Find where the given text appears and provide that cell's center as (x, y) coordinate. 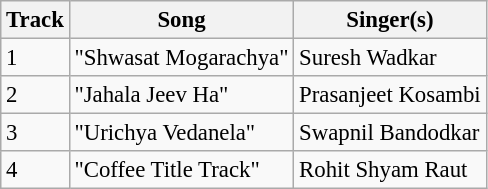
1 (35, 58)
"Coffee Title Track" (182, 170)
3 (35, 133)
Swapnil Bandodkar (390, 133)
2 (35, 95)
Singer(s) (390, 20)
Track (35, 20)
"Urichya Vedanela" (182, 133)
Suresh Wadkar (390, 58)
4 (35, 170)
Rohit Shyam Raut (390, 170)
Prasanjeet Kosambi (390, 95)
Song (182, 20)
"Jahala Jeev Ha" (182, 95)
"Shwasat Mogarachya" (182, 58)
